Search for the cell housing the specified text and yield its (X, Y) center coordinate. 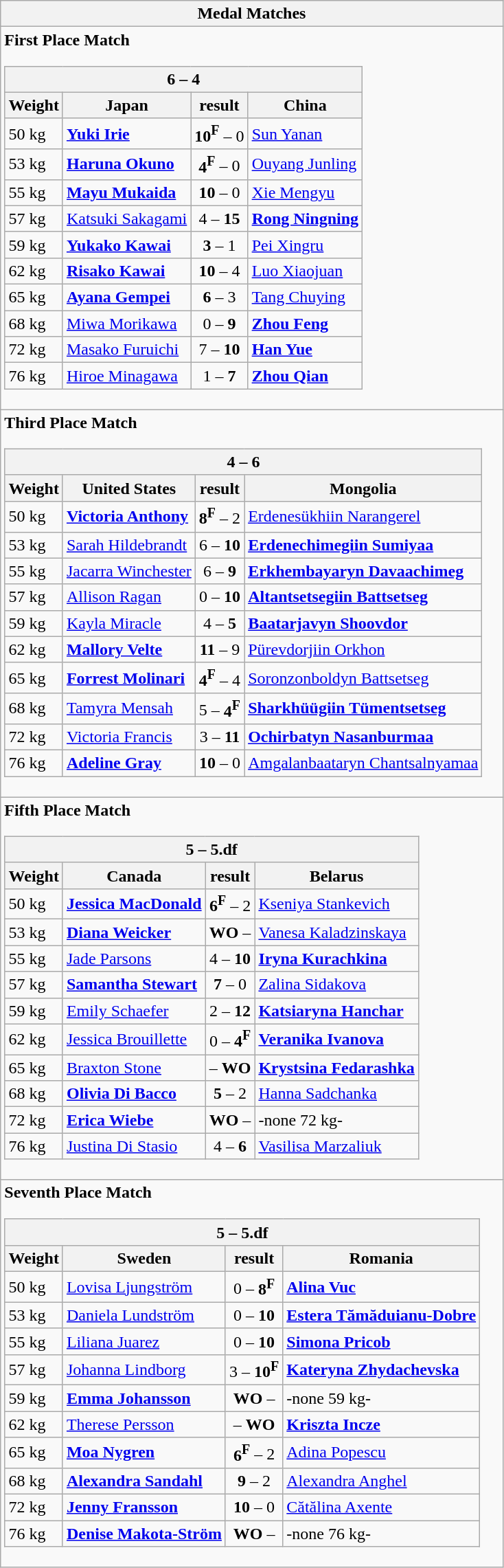
Romania (382, 1259)
5 – 2 (230, 1094)
Denise Makota-Ström (144, 1534)
Alina Vuc (382, 1288)
Zalina Sidakova (336, 985)
Moa Nygren (144, 1453)
Luo Xiaojuan (305, 271)
10 – 4 (220, 271)
Hiroe Minagawa (126, 376)
Erkhembayaryn Davaachimeg (363, 571)
0 – 4F (230, 1039)
Jenny Fransson (144, 1508)
Justina Di Stasio (134, 1146)
3 – 10F (254, 1370)
Simona Pricob (382, 1341)
Jessica MacDonald (134, 904)
Iryna Kurachkina (336, 959)
Estera Tămăduianu-Dobre (382, 1315)
Alexandra Anghel (382, 1481)
Diana Weicker (134, 932)
11 – 9 (220, 649)
Jessica Brouillette (134, 1039)
Sharkhüügiin Tümentsetseg (363, 709)
Tamyra Mensah (129, 709)
Tang Chuying (305, 298)
7 – 10 (220, 350)
Masako Furuichi (126, 350)
Zhou Qian (305, 376)
Zhou Feng (305, 324)
Alexandra Sandahl (144, 1481)
1 – 7 (220, 376)
8F – 2 (220, 517)
Pürevdorjiin Orkhon (363, 649)
Kayla Miracle (129, 623)
4 – 15 (220, 219)
6 – 10 (220, 545)
Katsuki Sakagami (126, 219)
Japan (126, 105)
Krystsina Fedarashka (336, 1068)
6 – 3 (220, 298)
Emily Schaefer (134, 1011)
6 – 9 (220, 571)
Braxton Stone (134, 1068)
Vanesa Kaladzinskaya (336, 932)
Olivia Di Bacco (134, 1094)
Katsiaryna Hanchar (336, 1011)
Samantha Stewart (134, 985)
Erdenesükhiin Narangerel (363, 517)
Johanna Lindborg (144, 1370)
United States (129, 488)
Adeline Gray (129, 763)
3 – 11 (220, 737)
Kateryna Zhydachevska (382, 1370)
Allison Ragan (129, 597)
Yukako Kawai (126, 245)
Haruna Okuno (126, 165)
Forrest Molinari (129, 677)
2 – 12 (230, 1011)
Therese Persson (144, 1424)
-none 72 kg- (336, 1120)
Yuki Irie (126, 133)
Medal Matches (251, 14)
Mongolia (363, 488)
China (305, 105)
Sun Yanan (305, 133)
Hanna Sadchanka (336, 1094)
Kriszta Incze (382, 1424)
Baatarjavyn Shoovdor (363, 623)
Miwa Morikawa (126, 324)
-none 76 kg- (382, 1534)
Lovisa Ljungström (144, 1288)
Risako Kawai (126, 271)
Victoria Francis (129, 737)
Emma Johansson (144, 1398)
0 – 9 (220, 324)
Victoria Anthony (129, 517)
-none 59 kg- (382, 1398)
Ayana Gempei (126, 298)
Vasilisa Marzaliuk (336, 1146)
Xie Mengyu (305, 192)
Jade Parsons (134, 959)
0 – 8F (254, 1288)
7 – 0 (230, 985)
Mallory Velte (129, 649)
Jacarra Winchester (129, 571)
Sweden (144, 1259)
6 – 4 (184, 79)
Pei Xingru (305, 245)
4F – 4 (220, 677)
9 – 2 (254, 1481)
Belarus (336, 875)
Liliana Juarez (144, 1341)
Rong Ningning (305, 219)
Canada (134, 875)
Veranika Ivanova (336, 1039)
4 – 10 (230, 959)
Altantsetsegiin Battsetseg (363, 597)
Erdenechimegiin Sumiyaa (363, 545)
10F – 0 (220, 133)
4F – 0 (220, 165)
Soronzonboldyn Battsetseg (363, 677)
Ochirbatyn Nasanburmaa (363, 737)
3 – 1 (220, 245)
Ouyang Junling (305, 165)
4 – 5 (220, 623)
Han Yue (305, 350)
Cătălina Axente (382, 1508)
Erica Wiebe (134, 1120)
5 – 4F (220, 709)
Daniela Lundström (144, 1315)
Mayu Mukaida (126, 192)
Kseniya Stankevich (336, 904)
Amgalanbaataryn Chantsalnyamaa (363, 763)
Sarah Hildebrandt (129, 545)
Adina Popescu (382, 1453)
